Identify which cell holds the provided text, then report its (X, Y) central coordinate. 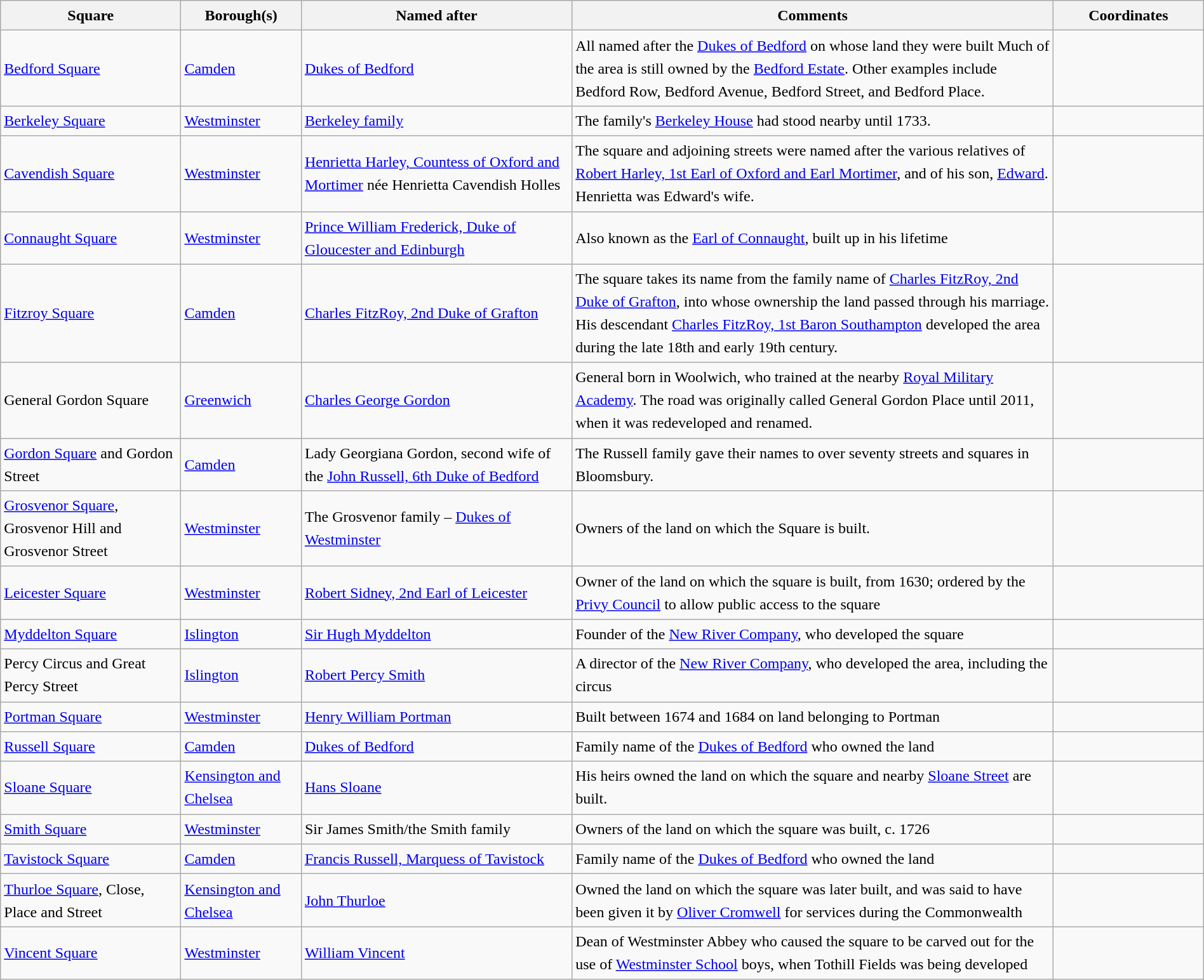
Prince William Frederick, Duke of Gloucester and Edinburgh (436, 237)
The Russell family gave their names to over seventy streets and squares in Bloomsbury. (813, 465)
William Vincent (436, 953)
Named after (436, 15)
John Thurloe (436, 900)
Sir James Smith/the Smith family (436, 829)
Built between 1674 and 1684 on land belonging to Portman (813, 717)
Owners of the land on which the square was built, c. 1726 (813, 829)
General Gordon Square (91, 400)
Robert Sidney, 2nd Earl of Leicester (436, 593)
Comments (813, 15)
Smith Square (91, 829)
Henry William Portman (436, 717)
A director of the New River Company, who developed the area, including the circus (813, 675)
Thurloe Square, Close, Place and Street (91, 900)
Grosvenor Square, Grosvenor Hill and Grosvenor Street (91, 528)
Also known as the Earl of Connaught, built up in his lifetime (813, 237)
Bedford Square (91, 69)
Gordon Square and Gordon Street (91, 465)
Owner of the land on which the square is built, from 1630; ordered by the Privy Council to allow public access to the square (813, 593)
Owners of the land on which the Square is built. (813, 528)
Portman Square (91, 717)
Berkeley Square (91, 121)
Leicester Square (91, 593)
Connaught Square (91, 237)
Owned the land on which the square was later built, and was said to have been given it by Oliver Cromwell for services during the Commonwealth (813, 900)
Borough(s) (241, 15)
Berkeley family (436, 121)
Lady Georgiana Gordon, second wife of the John Russell, 6th Duke of Bedford (436, 465)
Hans Sloane (436, 788)
Russell Square (91, 746)
Cavendish Square (91, 174)
Myddelton Square (91, 633)
Founder of the New River Company, who developed the square (813, 633)
His heirs owned the land on which the square and nearby Sloane Street are built. (813, 788)
The family's Berkeley House had stood nearby until 1733. (813, 121)
Square (91, 15)
Coordinates (1128, 15)
Charles George Gordon (436, 400)
Dean of Westminster Abbey who caused the square to be carved out for the use of Westminster School boys, when Tothill Fields was being developed (813, 953)
Greenwich (241, 400)
Tavistock Square (91, 859)
Percy Circus and Great Percy Street (91, 675)
Henrietta Harley, Countess of Oxford and Mortimer née Henrietta Cavendish Holles (436, 174)
Charles FitzRoy, 2nd Duke of Grafton (436, 314)
Sloane Square (91, 788)
Sir Hugh Myddelton (436, 633)
Fitzroy Square (91, 314)
The Grosvenor family – Dukes of Westminster (436, 528)
Robert Percy Smith (436, 675)
Vincent Square (91, 953)
Francis Russell, Marquess of Tavistock (436, 859)
